Output the [X, Y] coordinate of the center of the cell containing the given text.  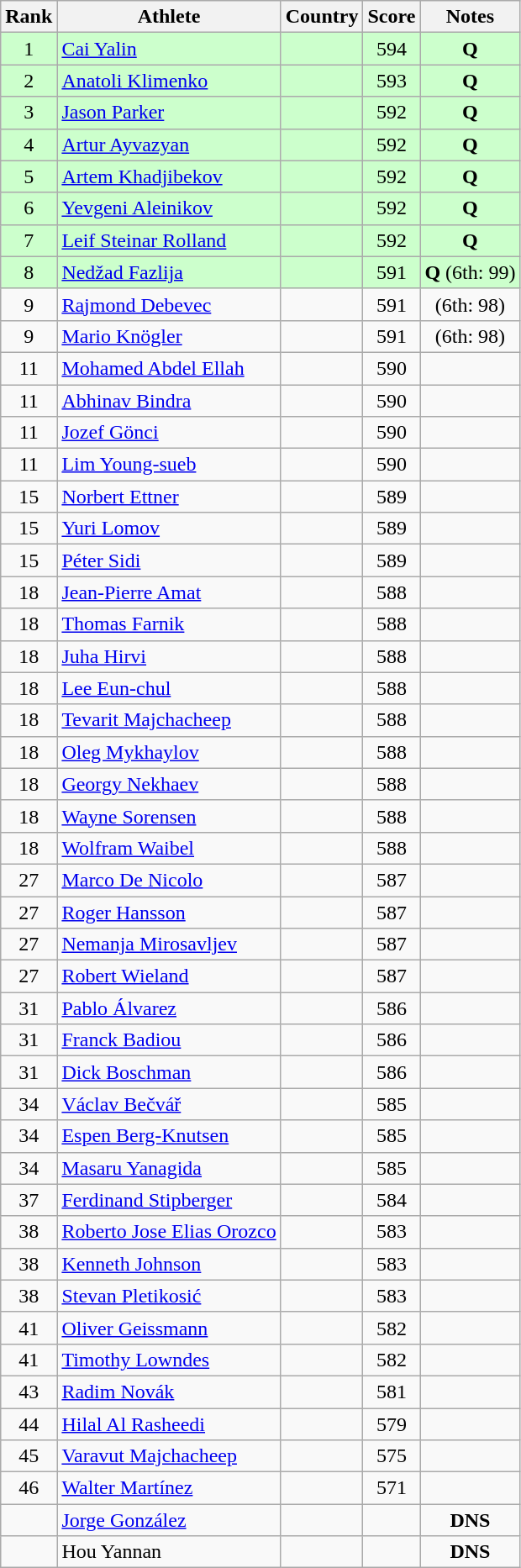
Mohamed Abdel Ellah [169, 368]
Norbert Ettner [169, 497]
Rank [29, 17]
Tevarit Majchacheep [169, 720]
Walter Martínez [169, 1488]
Lim Young-sueb [169, 465]
Score [392, 17]
44 [29, 1424]
594 [392, 49]
Yuri Lomov [169, 529]
1 [29, 49]
7 [29, 240]
Lee Eun-chul [169, 688]
Country [322, 17]
Nedžad Fazlija [169, 272]
Yevgeni Aleinikov [169, 208]
4 [29, 145]
575 [392, 1456]
581 [392, 1392]
Wayne Sorensen [169, 816]
Mario Knögler [169, 336]
43 [29, 1392]
Jean-Pierre Amat [169, 592]
2 [29, 81]
Marco De Nicolo [169, 880]
46 [29, 1488]
Ferdinand Stipberger [169, 1200]
Roberto Jose Elias Orozco [169, 1232]
Juha Hirvi [169, 656]
3 [29, 113]
Péter Sidi [169, 560]
593 [392, 81]
Varavut Majchacheep [169, 1456]
Hou Yannan [169, 1552]
Cai Yalin [169, 49]
Wolfram Waibel [169, 848]
Artem Khadjibekov [169, 176]
Pablo Álvarez [169, 1008]
Masaru Yanagida [169, 1168]
5 [29, 176]
Hilal Al Rasheedi [169, 1424]
571 [392, 1488]
Roger Hansson [169, 912]
Jason Parker [169, 113]
6 [29, 208]
8 [29, 272]
Kenneth Johnson [169, 1264]
Thomas Farnik [169, 624]
Dick Boschman [169, 1072]
Artur Ayvazyan [169, 145]
Jorge González [169, 1520]
Rajmond Debevec [169, 304]
45 [29, 1456]
Jozef Gönci [169, 433]
Espen Berg-Knutsen [169, 1136]
Robert Wieland [169, 976]
579 [392, 1424]
Anatoli Klimenko [169, 81]
Václav Bečvář [169, 1104]
Oliver Geissmann [169, 1328]
Q (6th: 99) [471, 272]
Nemanja Mirosavljev [169, 944]
Athlete [169, 17]
584 [392, 1200]
Radim Novák [169, 1392]
Franck Badiou [169, 1040]
Georgy Nekhaev [169, 784]
37 [29, 1200]
Abhinav Bindra [169, 401]
Leif Steinar Rolland [169, 240]
Oleg Mykhaylov [169, 752]
Notes [471, 17]
Timothy Lowndes [169, 1360]
Stevan Pletikosić [169, 1296]
